Pinpoint the cell where the given text exists, returning its (X, Y) midpoint coordinate. 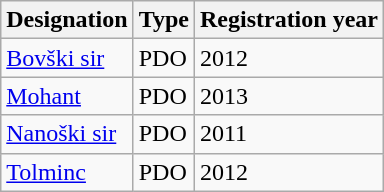
2011 (288, 134)
Mohant (67, 96)
Designation (67, 20)
2013 (288, 96)
Nanoški sir (67, 134)
Registration year (288, 20)
Tolminc (67, 172)
Bovški sir (67, 58)
Type (164, 20)
